Return [X, Y] of the center of cell containing provided text 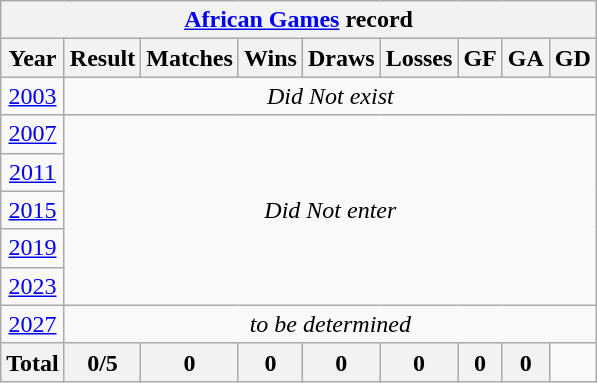
Losses [419, 58]
GF [480, 58]
2015 [33, 210]
Wins [270, 58]
2003 [33, 96]
2027 [33, 324]
Result [102, 58]
Matches [190, 58]
African Games record [299, 20]
GD [572, 58]
to be determined [330, 324]
GA [526, 58]
0/5 [102, 362]
2023 [33, 286]
Draws [341, 58]
Did Not enter [330, 210]
Year [33, 58]
2019 [33, 248]
Did Not exist [330, 96]
2007 [33, 134]
Total [33, 362]
2011 [33, 172]
